From the cell containing the given text, extract its center point as (x, y) coordinate. 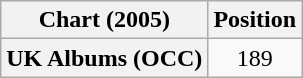
UK Albums (OCC) (104, 58)
Position (255, 20)
189 (255, 58)
Chart (2005) (104, 20)
